Extract the [x, y] coordinate from the center of the cell holding the provided text.  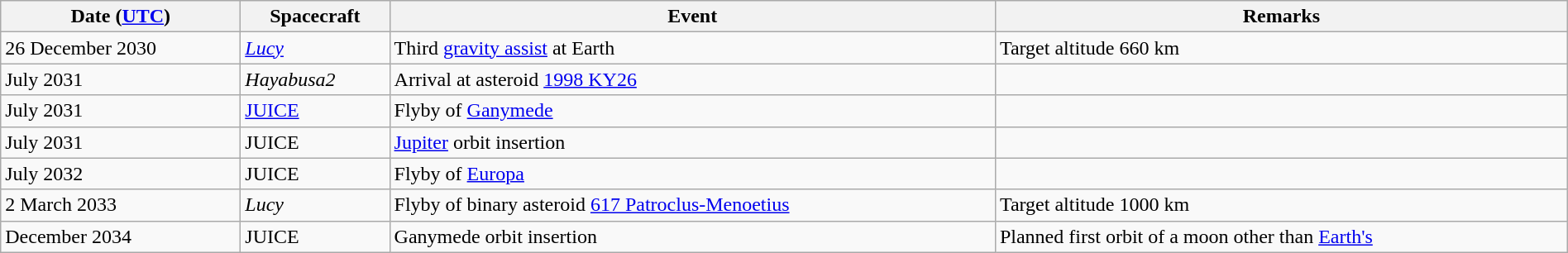
Jupiter orbit insertion [692, 142]
Ganymede orbit insertion [692, 236]
Planned first orbit of a moon other than Earth's [1281, 236]
26 December 2030 [121, 48]
July 2032 [121, 174]
Target altitude 660 km [1281, 48]
Spacecraft [315, 17]
December 2034 [121, 236]
Flyby of Ganymede [692, 111]
Flyby of binary asteroid 617 Patroclus-Menoetius [692, 205]
2 March 2033 [121, 205]
Third gravity assist at Earth [692, 48]
Event [692, 17]
Target altitude 1000 km [1281, 205]
Date (UTC) [121, 17]
Hayabusa2 [315, 79]
Arrival at asteroid 1998 KY26 [692, 79]
Flyby of Europa [692, 174]
Remarks [1281, 17]
